Capture the cell that displays the provided text and extract its (x, y) central coordinate. 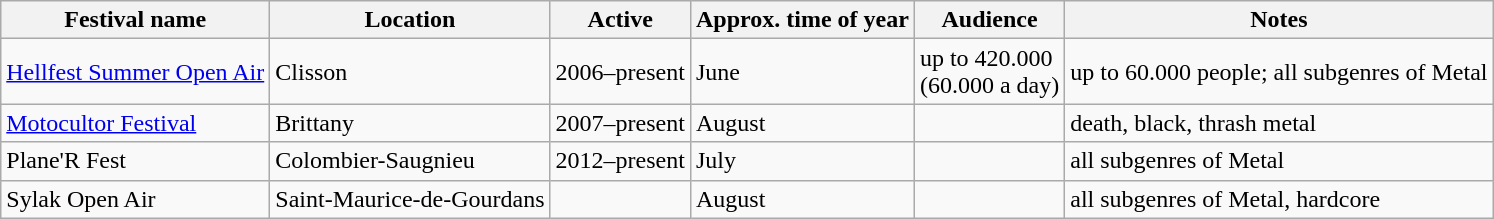
Sylak Open Air (136, 199)
Motocultor Festival (136, 123)
Plane'R Fest (136, 161)
2007–present (620, 123)
Colombier-Saugnieu (410, 161)
Audience (989, 20)
up to 420.000(60.000 a day) (989, 72)
Clisson (410, 72)
Brittany (410, 123)
2006–present (620, 72)
Hellfest Summer Open Air (136, 72)
July (802, 161)
Active (620, 20)
all subgenres of Metal (1279, 161)
Festival name (136, 20)
up to 60.000 people; all subgenres of Metal (1279, 72)
June (802, 72)
Saint-Maurice-de-Gourdans (410, 199)
death, black, thrash metal (1279, 123)
Location (410, 20)
Approx. time of year (802, 20)
Notes (1279, 20)
2012–present (620, 161)
all subgenres of Metal, hardcore (1279, 199)
